Return [X, Y] of the center of cell containing provided text 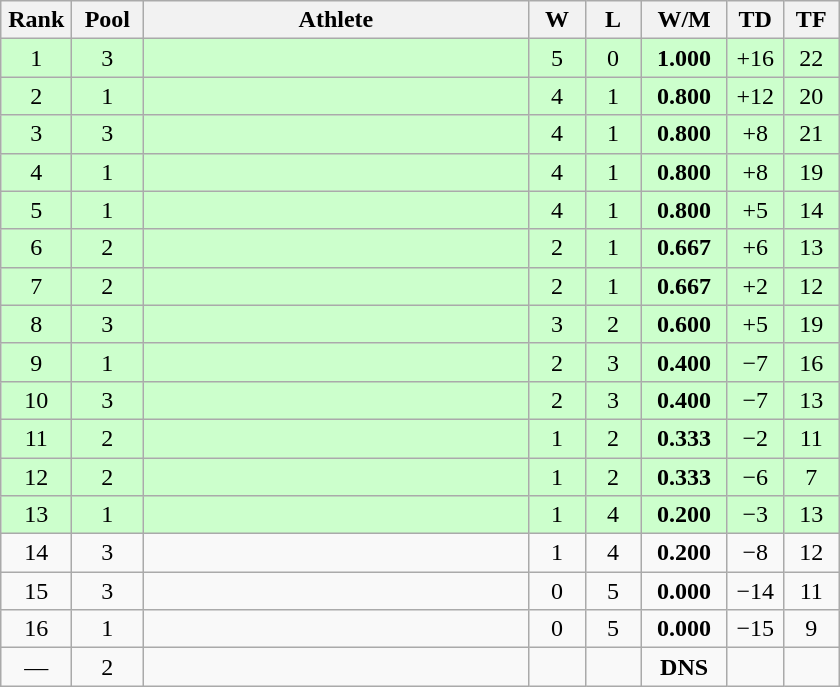
20 [811, 96]
0.600 [684, 324]
10 [36, 400]
21 [811, 134]
+2 [755, 286]
— [36, 667]
Pool [108, 20]
−14 [755, 591]
Rank [36, 20]
+12 [755, 96]
−8 [755, 553]
−6 [755, 477]
DNS [684, 667]
+6 [755, 248]
Athlete [336, 20]
6 [36, 248]
15 [36, 591]
+16 [755, 58]
8 [36, 324]
W [557, 20]
−3 [755, 515]
1.000 [684, 58]
−2 [755, 438]
TD [755, 20]
L [613, 20]
TF [811, 20]
W/M [684, 20]
−15 [755, 629]
22 [811, 58]
